Return (X, Y) of the center of cell containing provided text 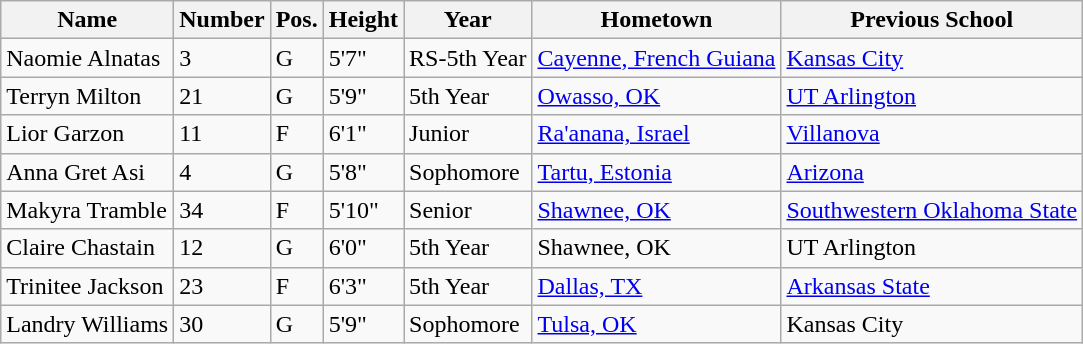
30 (222, 324)
Lior Garzon (88, 134)
Pos. (296, 20)
Cayenne, French Guiana (656, 58)
Number (222, 20)
RS-5th Year (468, 58)
6'3" (363, 286)
Year (468, 20)
Ra'anana, Israel (656, 134)
5'7" (363, 58)
Hometown (656, 20)
34 (222, 210)
5'8" (363, 172)
Dallas, TX (656, 286)
Junior (468, 134)
6'0" (363, 248)
Arizona (932, 172)
Naomie Alnatas (88, 58)
Trinitee Jackson (88, 286)
Southwestern Oklahoma State (932, 210)
Previous School (932, 20)
Tartu, Estonia (656, 172)
4 (222, 172)
Senior (468, 210)
Makyra Tramble (88, 210)
12 (222, 248)
Height (363, 20)
Tulsa, OK (656, 324)
Claire Chastain (88, 248)
11 (222, 134)
Arkansas State (932, 286)
Anna Gret Asi (88, 172)
Owasso, OK (656, 96)
Villanova (932, 134)
23 (222, 286)
3 (222, 58)
6'1" (363, 134)
Terryn Milton (88, 96)
Landry Williams (88, 324)
5'10" (363, 210)
21 (222, 96)
Name (88, 20)
